Search for the cell housing the specified text and yield its (X, Y) center coordinate. 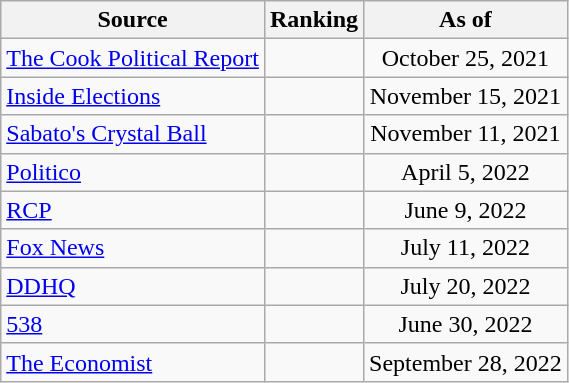
DDHQ (133, 286)
538 (133, 324)
The Cook Political Report (133, 58)
April 5, 2022 (466, 172)
October 25, 2021 (466, 58)
The Economist (133, 362)
RCP (133, 210)
November 15, 2021 (466, 96)
Politico (133, 172)
Fox News (133, 248)
November 11, 2021 (466, 134)
As of (466, 20)
July 20, 2022 (466, 286)
July 11, 2022 (466, 248)
Ranking (314, 20)
Source (133, 20)
June 30, 2022 (466, 324)
June 9, 2022 (466, 210)
Sabato's Crystal Ball (133, 134)
September 28, 2022 (466, 362)
Inside Elections (133, 96)
